Output the [X, Y] coordinate of the center of the cell containing the given text.  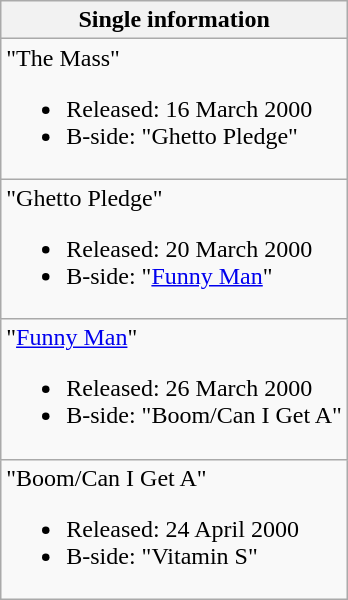
Single information [174, 20]
"Ghetto Pledge"Released: 20 March 2000B-side: "Funny Man" [174, 249]
"Funny Man"Released: 26 March 2000B-side: "Boom/Can I Get A" [174, 389]
"The Mass"Released: 16 March 2000B-side: "Ghetto Pledge" [174, 109]
"Boom/Can I Get A"Released: 24 April 2000B-side: "Vitamin S" [174, 529]
